Identify which cell holds the provided text, then report its [x, y] central coordinate. 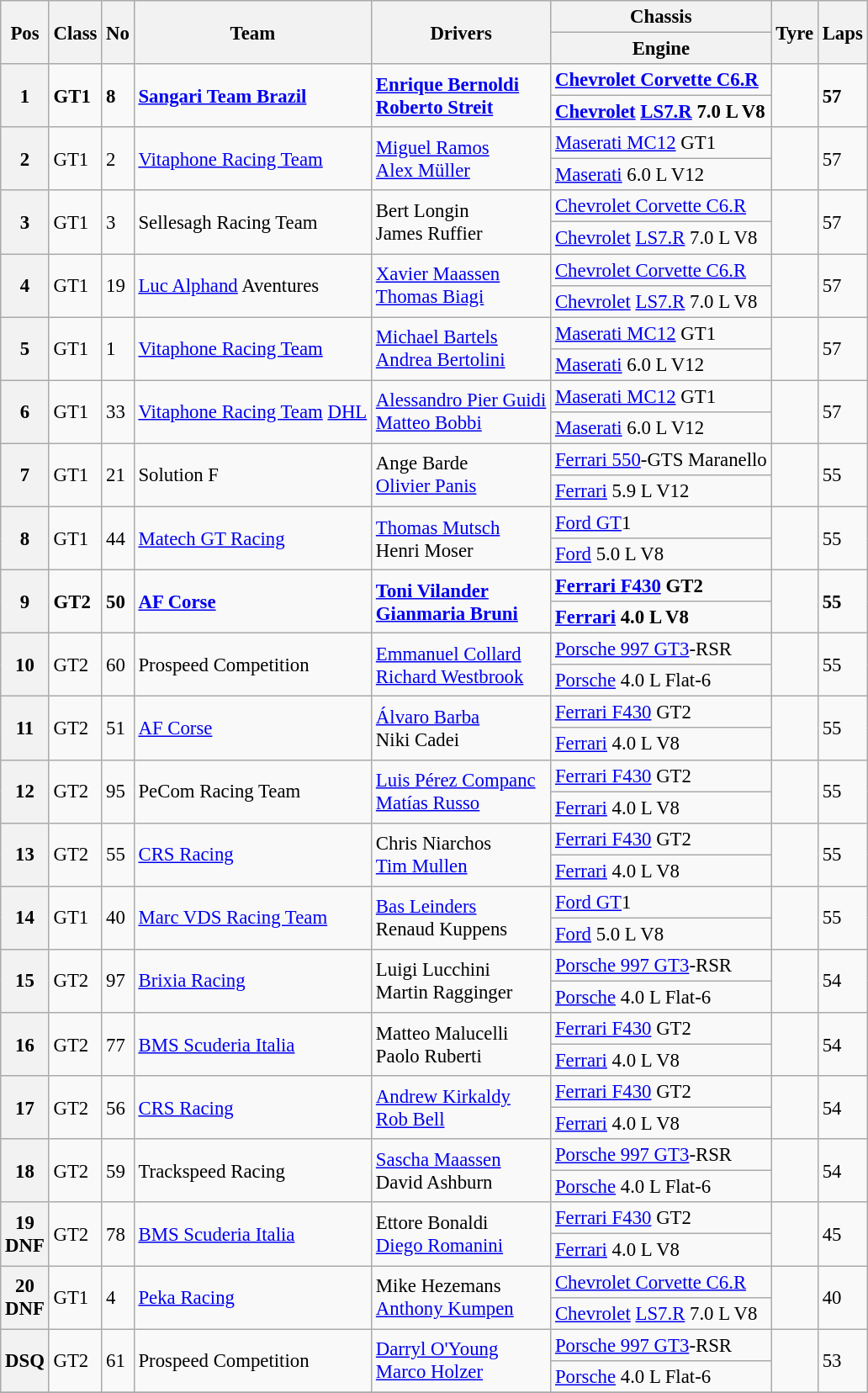
Xavier Maassen Thomas Biagi [461, 286]
Peka Racing [252, 1297]
Alessandro Pier Guidi Matteo Bobbi [461, 412]
77 [118, 1045]
45 [843, 1235]
Chassis [661, 17]
Enrique Bernoldi Roberto Streit [461, 96]
Álvaro Barba Niki Cadei [461, 728]
7 [25, 474]
Thomas Mutsch Henri Moser [461, 538]
15 [25, 981]
Trackspeed Racing [252, 1171]
Solution F [252, 474]
51 [118, 728]
PeCom Racing Team [252, 791]
Class [76, 32]
Darryl O'Young Marco Holzer [461, 1361]
Ettore Bonaldi Diego Romanini [461, 1235]
Tyre [794, 32]
Emmanuel Collard Richard Westbrook [461, 665]
Andrew Kirkaldy Rob Bell [461, 1107]
5 [25, 348]
DSQ [25, 1361]
Team [252, 32]
97 [118, 981]
Ange Barde Olivier Panis [461, 474]
56 [118, 1107]
Michael Bartels Andrea Bertolini [461, 348]
Sellesagh Racing Team [252, 222]
Bas Leinders Renaud Kuppens [461, 919]
60 [118, 665]
33 [118, 412]
Chris Niarchos Tim Mullen [461, 855]
20DNF [25, 1297]
Sascha Maassen David Ashburn [461, 1171]
19 [118, 286]
10 [25, 665]
61 [118, 1361]
Toni Vilander Gianmaria Bruni [461, 602]
Mike Hezemans Anthony Kumpen [461, 1297]
78 [118, 1235]
6 [25, 412]
Luc Alphand Aventures [252, 286]
14 [25, 919]
Bert Longin James Ruffier [461, 222]
Luis Pérez Companc Matías Russo [461, 791]
Luigi Lucchini Martin Ragginger [461, 981]
12 [25, 791]
Miguel Ramos Alex Müller [461, 158]
Matteo Malucelli Paolo Ruberti [461, 1045]
Ferrari 5.9 L V12 [661, 491]
Engine [661, 49]
19DNF [25, 1235]
Brixia Racing [252, 981]
Laps [843, 32]
16 [25, 1045]
Drivers [461, 32]
59 [118, 1171]
11 [25, 728]
18 [25, 1171]
21 [118, 474]
9 [25, 602]
44 [118, 538]
Ferrari 550-GTS Maranello [661, 459]
13 [25, 855]
Matech GT Racing [252, 538]
Vitaphone Racing Team DHL [252, 412]
95 [118, 791]
17 [25, 1107]
53 [843, 1361]
Sangari Team Brazil [252, 96]
50 [118, 602]
No [118, 32]
Pos [25, 32]
Marc VDS Racing Team [252, 919]
